For the text-containing cell, return its midpoint in [X, Y] coordinate format. 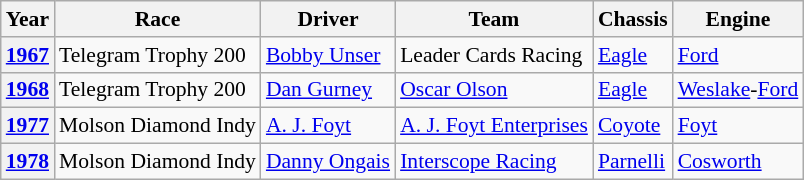
Bobby Unser [328, 55]
Year [28, 19]
1978 [28, 162]
A. J. Foyt [328, 126]
A. J. Foyt Enterprises [494, 126]
Engine [738, 19]
1977 [28, 126]
Leader Cards Racing [494, 55]
Ford [738, 55]
Driver [328, 19]
Coyote [633, 126]
1968 [28, 90]
Race [158, 19]
Foyt [738, 126]
Interscope Racing [494, 162]
Danny Ongais [328, 162]
1967 [28, 55]
Parnelli [633, 162]
Team [494, 19]
Oscar Olson [494, 90]
Dan Gurney [328, 90]
Cosworth [738, 162]
Chassis [633, 19]
Weslake-Ford [738, 90]
